Scan for the cell matching the given text and deliver its [X, Y] coordinate at center. 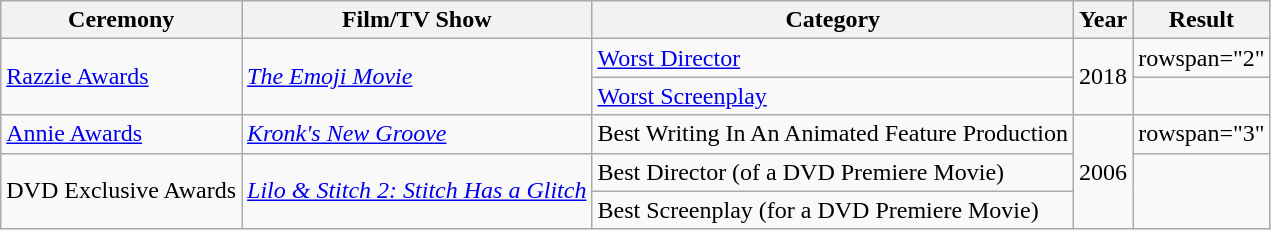
Best Director (of a DVD Premiere Movie) [833, 172]
Kronk's New Groove [417, 134]
2018 [1104, 77]
2006 [1104, 172]
Film/TV Show [417, 20]
Best Screenplay (for a DVD Premiere Movie) [833, 210]
Annie Awards [122, 134]
Razzie Awards [122, 77]
Lilo & Stitch 2: Stitch Has a Glitch [417, 191]
Best Writing In An Animated Feature Production [833, 134]
Category [833, 20]
Ceremony [122, 20]
Worst Screenplay [833, 96]
rowspan="3" [1202, 134]
The Emoji Movie [417, 77]
Year [1104, 20]
rowspan="2" [1202, 58]
Worst Director [833, 58]
DVD Exclusive Awards [122, 191]
Result [1202, 20]
